Locate the cell with the specified text and output its [x, y] center coordinate. 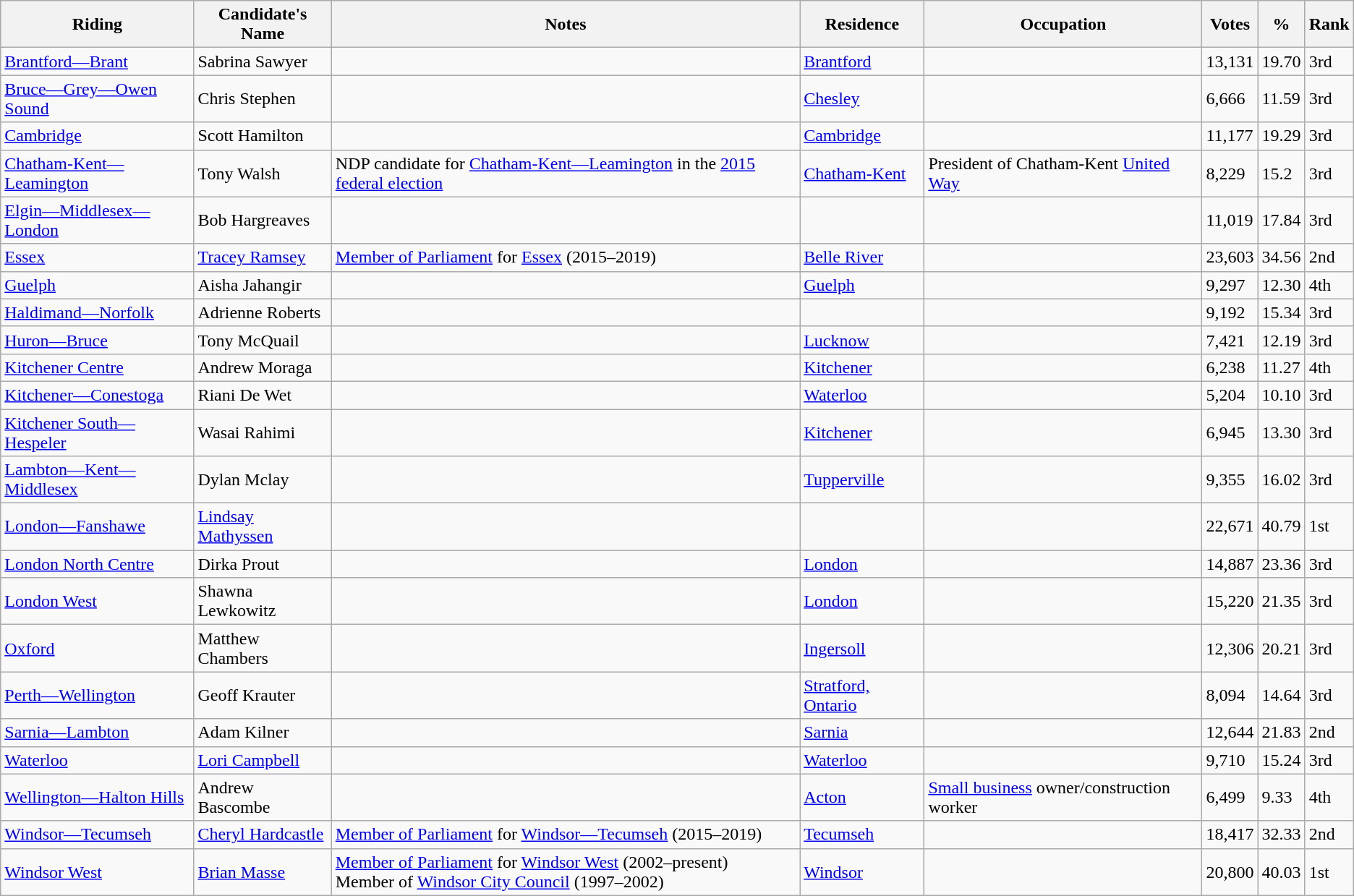
Bruce—Grey—Owen Sound [97, 98]
19.29 [1282, 136]
40.79 [1282, 526]
London West [97, 602]
Haldimand—Norfolk [97, 312]
Windsor [862, 872]
London—Fanshawe [97, 526]
12.19 [1282, 340]
Brantford—Brant [97, 61]
Wasai Rahimi [263, 432]
8,229 [1230, 174]
Tupperville [862, 480]
8,094 [1230, 696]
Huron—Bruce [97, 340]
21.35 [1282, 602]
34.56 [1282, 257]
7,421 [1230, 340]
14,887 [1230, 564]
Sarnia [862, 733]
Tony McQuail [263, 340]
6,945 [1230, 432]
15.2 [1282, 174]
9,355 [1230, 480]
Chris Stephen [263, 98]
Oxford [97, 648]
Tecumseh [862, 835]
Riding [97, 25]
Brantford [862, 61]
President of Chatham-Kent United Way [1063, 174]
Tracey Ramsey [263, 257]
12,306 [1230, 648]
9.33 [1282, 797]
11,177 [1230, 136]
Dirka Prout [263, 564]
Dylan Mclay [263, 480]
19.70 [1282, 61]
Votes [1230, 25]
Candidate's Name [263, 25]
Kitchener—Conestoga [97, 395]
Geoff Krauter [263, 696]
13.30 [1282, 432]
Cheryl Hardcastle [263, 835]
Riani De Wet [263, 395]
Ingersoll [862, 648]
Lambton—Kent—Middlesex [97, 480]
Adam Kilner [263, 733]
Sabrina Sawyer [263, 61]
Chatham-Kent—Leamington [97, 174]
Lori Campbell [263, 760]
10.10 [1282, 395]
12.30 [1282, 285]
20,800 [1230, 872]
Chesley [862, 98]
Aisha Jahangir [263, 285]
16.02 [1282, 480]
11,019 [1230, 220]
9,297 [1230, 285]
Rank [1329, 25]
Windsor—Tecumseh [97, 835]
40.03 [1282, 872]
Brian Masse [263, 872]
5,204 [1230, 395]
9,710 [1230, 760]
Member of Parliament for Windsor West (2002–present) Member of Windsor City Council (1997–2002) [566, 872]
Andrew Bascombe [263, 797]
Notes [566, 25]
15,220 [1230, 602]
Kitchener Centre [97, 367]
Member of Parliament for Essex (2015–2019) [566, 257]
Acton [862, 797]
Perth—Wellington [97, 696]
18,417 [1230, 835]
13,131 [1230, 61]
Bob Hargreaves [263, 220]
32.33 [1282, 835]
Kitchener South—Hespeler [97, 432]
12,644 [1230, 733]
Elgin—Middlesex—London [97, 220]
23,603 [1230, 257]
6,499 [1230, 797]
Lucknow [862, 340]
Sarnia—Lambton [97, 733]
% [1282, 25]
20.21 [1282, 648]
Windsor West [97, 872]
14.64 [1282, 696]
Scott Hamilton [263, 136]
17.84 [1282, 220]
NDP candidate for Chatham-Kent—Leamington in the 2015 federal election [566, 174]
Member of Parliament for Windsor—Tecumseh (2015–2019) [566, 835]
Shawna Lewkowitz [263, 602]
Wellington—Halton Hills [97, 797]
Small business owner/construction worker [1063, 797]
11.27 [1282, 367]
22,671 [1230, 526]
Occupation [1063, 25]
Chatham-Kent [862, 174]
Belle River [862, 257]
Residence [862, 25]
15.34 [1282, 312]
23.36 [1282, 564]
Andrew Moraga [263, 367]
9,192 [1230, 312]
Adrienne Roberts [263, 312]
21.83 [1282, 733]
London North Centre [97, 564]
Stratford, Ontario [862, 696]
11.59 [1282, 98]
6,238 [1230, 367]
6,666 [1230, 98]
Essex [97, 257]
Tony Walsh [263, 174]
15.24 [1282, 760]
Lindsay Mathyssen [263, 526]
Matthew Chambers [263, 648]
